From the cell containing the given text, extract its center point as (X, Y) coordinate. 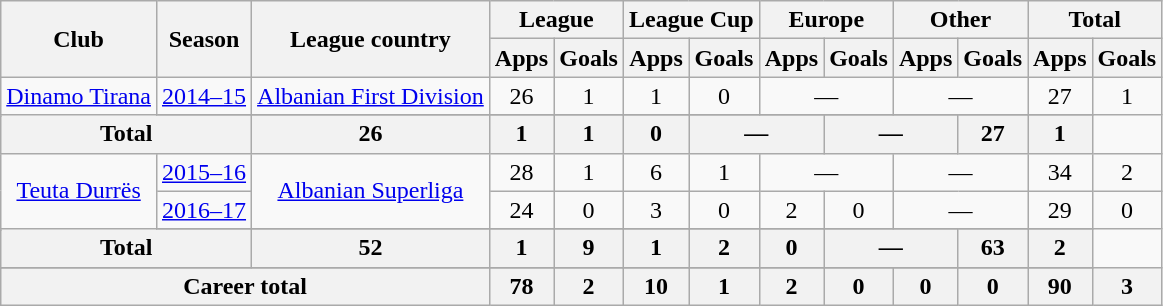
Albanian First Division (371, 96)
90 (1060, 286)
34 (1060, 172)
2014–15 (204, 96)
28 (521, 172)
Career total (246, 286)
52 (371, 248)
63 (993, 248)
Albanian Superliga (371, 191)
9 (589, 248)
6 (656, 172)
24 (521, 210)
2015–16 (204, 172)
10 (656, 286)
League Cup (691, 20)
Dinamo Tirana (79, 96)
78 (521, 286)
League (556, 20)
League country (371, 39)
Europe (826, 20)
2016–17 (204, 210)
Other (960, 20)
Teuta Durrës (79, 191)
Season (204, 39)
Club (79, 39)
29 (1060, 210)
